Return [x, y] of the center of cell containing provided text 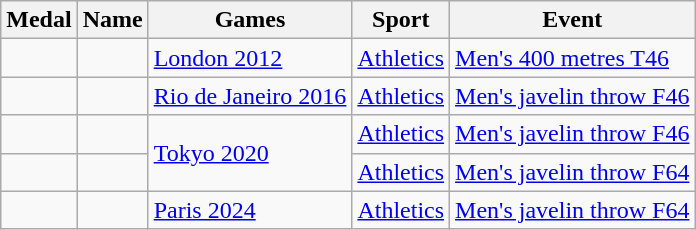
London 2012 [250, 58]
Paris 2024 [250, 210]
Tokyo 2020 [250, 153]
Event [572, 20]
Name [112, 20]
Men's 400 metres T46 [572, 58]
Rio de Janeiro 2016 [250, 96]
Medal [39, 20]
Games [250, 20]
Sport [401, 20]
